Pinpoint the cell where the given text exists, returning its (x, y) midpoint coordinate. 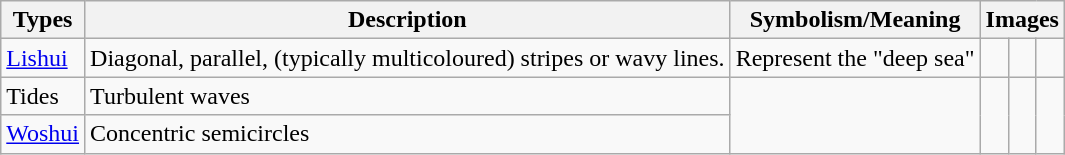
Represent the "deep sea" (855, 58)
Description (408, 20)
Types (43, 20)
Tides (43, 96)
Lishui (43, 58)
Images (1022, 20)
Concentric semicircles (408, 134)
Symbolism/Meaning (855, 20)
Diagonal, parallel, (typically multicoloured) stripes or wavy lines. (408, 58)
Turbulent waves (408, 96)
Woshui (43, 134)
